Find where the given text appears and provide that cell's center as [x, y] coordinate. 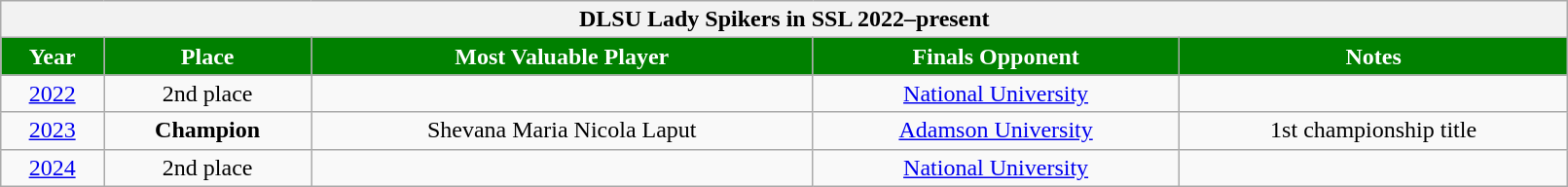
2024 [53, 168]
2023 [53, 131]
Adamson University [997, 131]
Finals Opponent [997, 56]
2022 [53, 93]
Notes [1372, 56]
Year [53, 56]
Champion [206, 131]
Place [206, 56]
1st championship title [1372, 131]
DLSU Lady Spikers in SSL 2022–present [784, 19]
Most Valuable Player [563, 56]
Shevana Maria Nicola Laput [563, 131]
